Identify which cell holds the provided text, then report its [x, y] central coordinate. 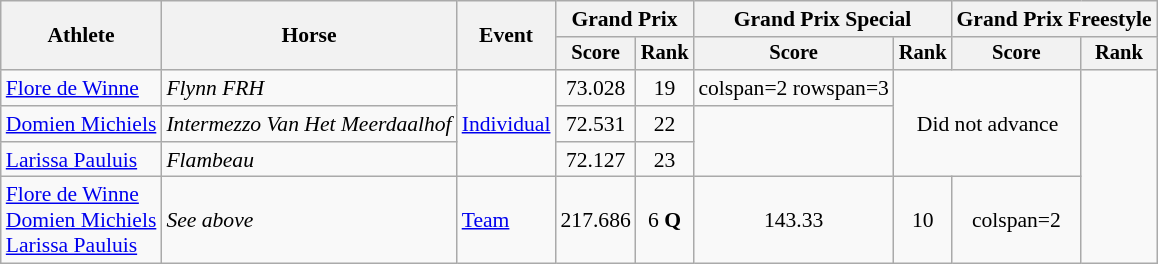
colspan=2 [1017, 220]
143.33 [794, 220]
73.028 [596, 88]
Flambeau [308, 160]
217.686 [596, 220]
colspan=2 rowspan=3 [794, 88]
Athlete [82, 36]
Horse [308, 36]
23 [665, 160]
Flore de Winne [82, 88]
22 [665, 124]
Grand Prix Special [822, 19]
Flynn FRH [308, 88]
Larissa Pauluis [82, 160]
10 [923, 220]
See above [308, 220]
Team [506, 220]
72.531 [596, 124]
Intermezzo Van Het Meerdaalhof [308, 124]
Grand Prix Freestyle [1054, 19]
Event [506, 36]
Flore de WinneDomien MichielsLarissa Pauluis [82, 220]
Grand Prix [625, 19]
19 [665, 88]
Did not advance [988, 124]
Domien Michiels [82, 124]
6 Q [665, 220]
Individual [506, 124]
72.127 [596, 160]
